Determine the (X, Y) coordinate at the center of the cell enclosing the given text.  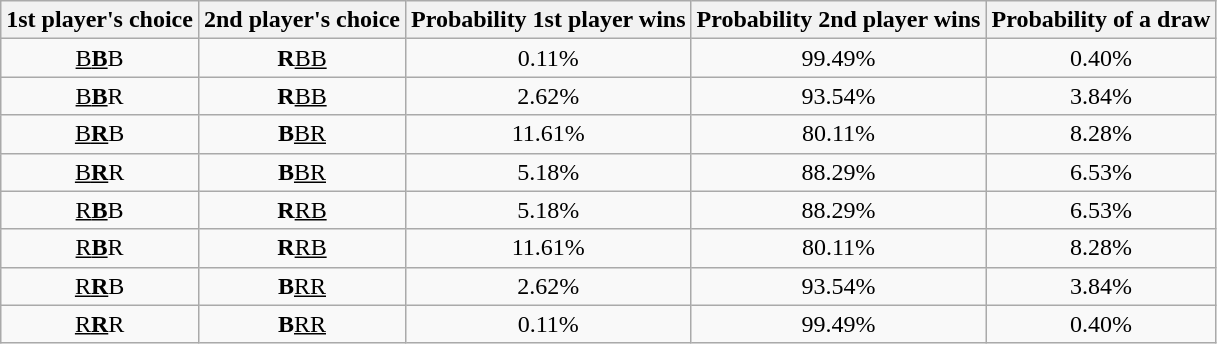
Probability of a draw (1101, 20)
RBR (100, 248)
BBB (100, 58)
Probability 2nd player wins (838, 20)
1st player's choice (100, 20)
Probability 1st player wins (549, 20)
RRR (100, 324)
2nd player's choice (302, 20)
BRB (100, 134)
